Extract the (X, Y) coordinate from the center of the cell holding the provided text.  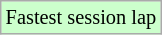
Fastest session lap (81, 17)
